Search for the cell housing the specified text and yield its (X, Y) center coordinate. 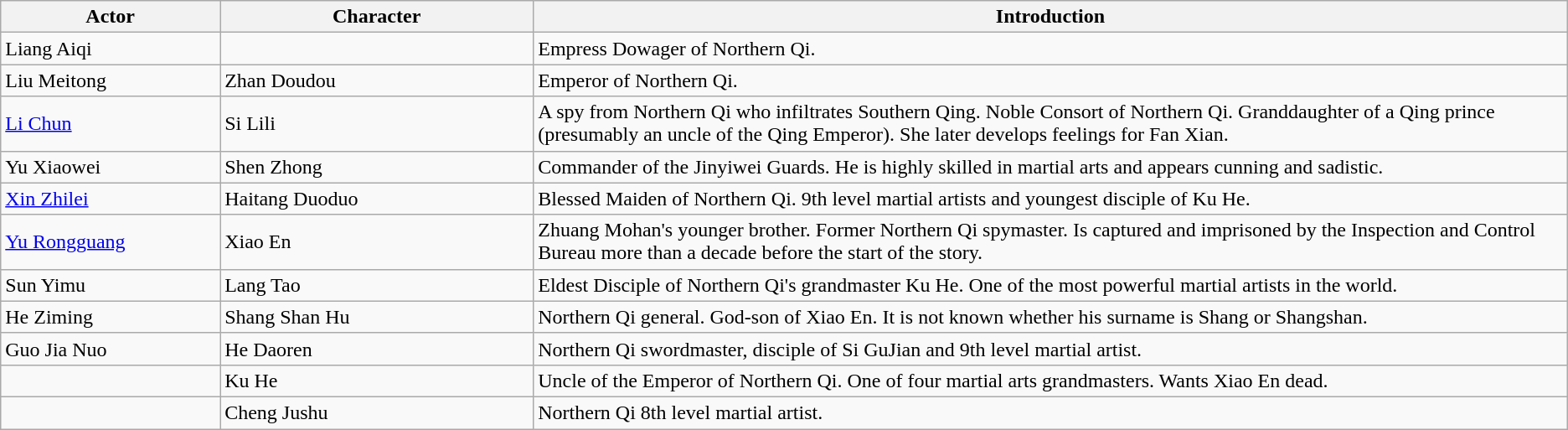
Haitang Duoduo (377, 199)
Lang Tao (377, 285)
Eldest Disciple of Northern Qi's grandmaster Ku He. One of the most powerful martial artists in the world. (1050, 285)
Guo Jia Nuo (111, 349)
Emperor of Northern Qi. (1050, 80)
Si Lili (377, 124)
Zhan Doudou (377, 80)
Ku He (377, 381)
Shen Zhong (377, 167)
Blessed Maiden of Northern Qi. 9th level martial artists and youngest disciple of Ku He. (1050, 199)
Yu Rongguang (111, 241)
Shang Shan Hu (377, 317)
Northern Qi swordmaster, disciple of Si GuJian and 9th level martial artist. (1050, 349)
Northern Qi 8th level martial artist. (1050, 412)
Liu Meitong (111, 80)
Li Chun (111, 124)
Uncle of the Emperor of Northern Qi. One of four martial arts grandmasters. Wants Xiao En dead. (1050, 381)
Introduction (1050, 17)
Xiao En (377, 241)
Yu Xiaowei (111, 167)
Commander of the Jinyiwei Guards. He is highly skilled in martial arts and appears cunning and sadistic. (1050, 167)
He Ziming (111, 317)
Sun Yimu (111, 285)
Actor (111, 17)
Character (377, 17)
Cheng Jushu (377, 412)
Northern Qi general. God-son of Xiao En. It is not known whether his surname is Shang or Shangshan. (1050, 317)
Xin Zhilei (111, 199)
He Daoren (377, 349)
Empress Dowager of Northern Qi. (1050, 49)
Liang Aiqi (111, 49)
